Capture the cell that displays the provided text and extract its (X, Y) central coordinate. 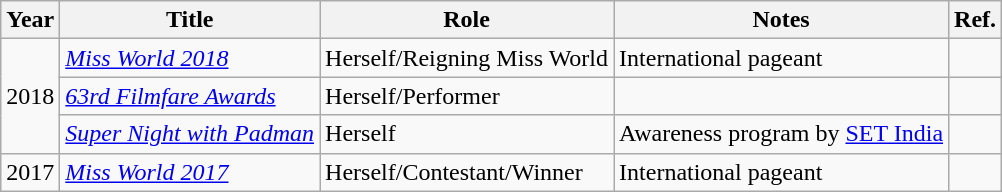
2017 (30, 172)
63rd Filmfare Awards (190, 96)
Herself/Reigning Miss World (467, 58)
Miss World 2017 (190, 172)
Herself (467, 134)
Super Night with Padman (190, 134)
Notes (782, 20)
Herself/Performer (467, 96)
Herself/Contestant/Winner (467, 172)
2018 (30, 96)
Awareness program by SET India (782, 134)
Role (467, 20)
Title (190, 20)
Ref. (976, 20)
Miss World 2018 (190, 58)
Year (30, 20)
